Locate the cell with the specified text and output its [X, Y] center coordinate. 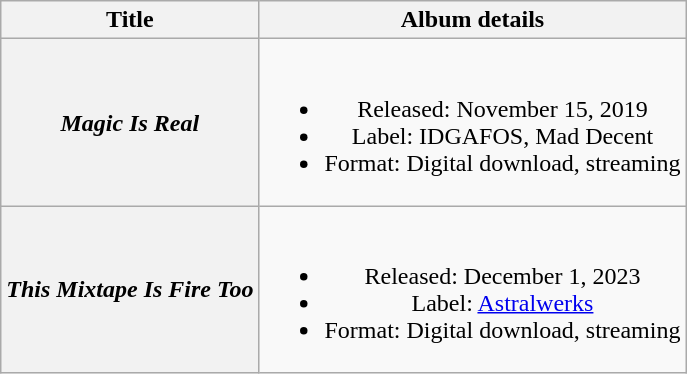
Released: December 1, 2023Label: AstralwerksFormat: Digital download, streaming [472, 290]
Album details [472, 20]
Released: November 15, 2019Label: IDGAFOS, Mad DecentFormat: Digital download, streaming [472, 122]
This Mixtape Is Fire Too [130, 290]
Magic Is Real [130, 122]
Title [130, 20]
